Return the [X, Y] coordinate for the center point of the cell that contains the specified text.  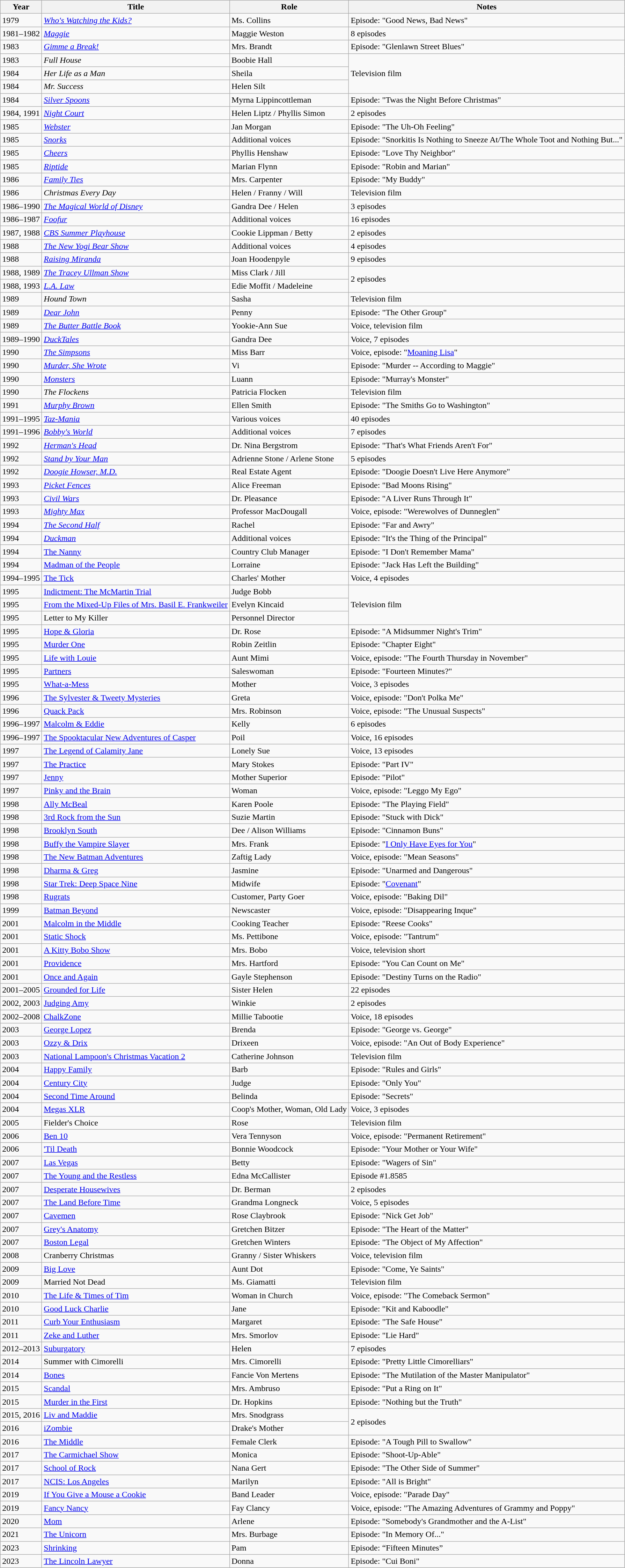
Country Club Manager [289, 551]
Alice Freeman [289, 485]
Hope & Gloria [136, 631]
Aunt Mimi [289, 658]
Voice, episode: "Baking Dil" [487, 897]
Mrs. Brandt [289, 47]
Granny / Sister Whiskers [289, 1256]
The Sylvester & Tweety Mysteries [136, 698]
Stand by Your Man [136, 459]
Second Time Around [136, 1096]
Helen Silt [289, 87]
Letter to My Killer [136, 618]
Personnel Director [289, 618]
Voice, episode: "The Comeback Sermon" [487, 1295]
Rachel [289, 525]
The Lincoln Lawyer [136, 1561]
Big Love [136, 1269]
Episode: "Rules and Girls" [487, 1070]
Voice, episode: "Werewolves of Dunneglen" [487, 512]
Gretchen Winters [289, 1242]
Margaret [289, 1322]
Herman's Head [136, 445]
Episode: "The Mutilation of the Master Manipulator" [487, 1375]
1986–1990 [21, 206]
Married Not Dead [136, 1282]
Episode: "Good News, Bad News" [487, 20]
Patricia Flocken [289, 392]
Monsters [136, 379]
Voice, episode: "Leggo My Ego" [487, 790]
Episode: "Nick Get Job" [487, 1216]
Pinky and the Brain [136, 790]
Sheila [289, 73]
1991–1996 [21, 432]
1988, 1993 [21, 286]
The Second Half [136, 525]
Episode: "The Uh-Oh Feeling" [487, 126]
Donna [289, 1561]
Cranberry Christmas [136, 1256]
Voice, episode: "Mean Seasons" [487, 857]
Aunt Dot [289, 1269]
Episode: "In Memory Of..." [487, 1534]
Episode: "Your Mother or Your Wife" [487, 1149]
The New Batman Adventures [136, 857]
Episode: "That's What Friends Aren't For" [487, 445]
Mother [289, 684]
22 episodes [487, 990]
Malcolm & Eddie [136, 724]
Shrinking [136, 1548]
Murder, She Wrote [136, 365]
Mrs. Hartford [289, 963]
1987, 1988 [21, 233]
Raising Miranda [136, 259]
9 episodes [487, 259]
Real Estate Agent [289, 472]
Fielder's Choice [136, 1123]
Murphy Brown [136, 406]
Episode: "Cui Boni" [487, 1561]
Ms. Collins [289, 20]
Happy Family [136, 1070]
Voice, episode: "Don't Polka Me" [487, 698]
Dear John [136, 312]
The Middle [136, 1442]
Episode: "The Heart of the Matter" [487, 1229]
Dr. Pleasance [289, 498]
Evelyn Kincaid [289, 605]
Dr. Nina Bergstrom [289, 445]
1989–1990 [21, 339]
What-a-Mess [136, 684]
The Practice [136, 764]
Once and Again [136, 976]
Episode: "The Smiths Go to Washington" [487, 406]
Episode: "Snorkitis Is Nothing to Sneeze At/The Whole Toot and Nothing But..." [487, 140]
Edie Moffit / Madeleine [289, 286]
Episode: "All is Bright" [487, 1481]
8 episodes [487, 34]
Maggie Weston [289, 34]
Episode: “Fifteen Minutes” [487, 1548]
Malcolm in the Middle [136, 923]
Providence [136, 963]
Episode: "George vs. George" [487, 1030]
Arlene [289, 1521]
George Lopez [136, 1030]
Mrs. Smorlov [289, 1335]
1999 [21, 910]
Marilyn [289, 1481]
Voice, 16 episodes [487, 737]
Christmas Every Day [136, 193]
Nana Gert [289, 1468]
Miss Clark / Jill [289, 273]
Rugrats [136, 897]
The Life & Times of Tim [136, 1295]
Episode: "Murder -- According to Maggie" [487, 365]
Episode: "Bad Moons Rising" [487, 485]
Winkie [289, 1003]
Millie Tabootie [289, 1017]
Batman Beyond [136, 910]
Zaftig Lady [289, 857]
Dr. Berman [289, 1189]
Episode: "Pretty Little Cimorelliars" [487, 1362]
Midwife [289, 884]
Poil [289, 737]
2005 [21, 1123]
2002–2008 [21, 1017]
Ellen Smith [289, 406]
1994–1995 [21, 578]
Episode: "Put a Ring on It" [487, 1388]
Her Life as a Man [136, 73]
Woman in Church [289, 1295]
Episode: "Part IV" [487, 764]
Ozzy & Drix [136, 1043]
Gandra Dee / Helen [289, 206]
Mrs. Bobo [289, 950]
Adrienne Stone / Arlene Stone [289, 459]
The Butter Battle Book [136, 326]
2008 [21, 1256]
Helen [289, 1348]
Band Leader [289, 1495]
The Tracey Ullman Show [136, 273]
Who's Watching the Kids? [136, 20]
Riptide [136, 166]
Newscaster [289, 910]
Episode: "I Don't Remember Mama" [487, 551]
Family Ties [136, 180]
Voice, television short [487, 950]
Foofur [136, 220]
1984, 1991 [21, 113]
Episode: "Chapter Eight" [487, 645]
Episode: "Shoot-Up-Able" [487, 1455]
Voice, 4 episodes [487, 578]
Doogie Howser, M.D. [136, 472]
The Spooktacular New Adventures of Casper [136, 737]
Judge Bobb [289, 592]
Episode: "Wagers of Sin" [487, 1162]
Episode: "Robin and Marian" [487, 166]
Belinda [289, 1096]
The Unicorn [136, 1534]
Gandra Dee [289, 339]
Silver Spoons [136, 100]
Woman [289, 790]
Mrs. Snodgrass [289, 1415]
2012–2013 [21, 1348]
Charles' Mother [289, 578]
Episode: "Nothing but the Truth" [487, 1402]
The New Yogi Bear Show [136, 246]
Professor MacDougall [289, 512]
Vi [289, 365]
Episode: "The Object of My Affection" [487, 1242]
Voice, episode: "The Amazing Adventures of Grammy and Poppy" [487, 1508]
Bonnie Woodcock [289, 1149]
Episode: "My Buddy" [487, 180]
Civil Wars [136, 498]
Betty [289, 1162]
Voice, episode: "Permanent Retirement" [487, 1136]
Episode: "Lie Hard" [487, 1335]
School of Rock [136, 1468]
Mrs. Frank [289, 844]
Madman of the People [136, 565]
The Nanny [136, 551]
Fancy Nancy [136, 1508]
Episode: "Covenant" [487, 884]
Episode: "Twas the Night Before Christmas" [487, 100]
Scandal [136, 1388]
Voice, 18 episodes [487, 1017]
Episode: "Stuck with Dick" [487, 817]
5 episodes [487, 459]
Brooklyn South [136, 831]
Robin Zeitlin [289, 645]
Mrs. Burbage [289, 1534]
Dr. Rose [289, 631]
Rose Claybrook [289, 1216]
Joan Hoodenpyle [289, 259]
Mr. Success [136, 87]
Sister Helen [289, 990]
Mrs. Ambruso [289, 1388]
Ms. Giamatti [289, 1282]
Helen Liptz / Phyllis Simon [289, 113]
Grey's Anatomy [136, 1229]
Marian Flynn [289, 166]
1991–1995 [21, 419]
Drake's Mother [289, 1428]
Episode: "The Other Side of Summer" [487, 1468]
The Legend of Calamity Jane [136, 751]
Fay Clancy [289, 1508]
Penny [289, 312]
Voice, 5 episodes [487, 1202]
2002, 2003 [21, 1003]
Century City [136, 1083]
Voice, episode: "The Fourth Thursday in November" [487, 658]
Episode: "The Safe House" [487, 1322]
Curb Your Enthusiasm [136, 1322]
Jenny [136, 777]
Megas XLR [136, 1109]
Jane [289, 1309]
The Young and the Restless [136, 1176]
Bones [136, 1375]
Dee / Alison Williams [289, 831]
16 episodes [487, 220]
1988, 1989 [21, 273]
Las Vegas [136, 1162]
Episode: "It's the Thing of the Principal" [487, 538]
The Simpsons [136, 352]
2020 [21, 1521]
Coop's Mother, Woman, Old Lady [289, 1109]
Picket Fences [136, 485]
Cheers [136, 153]
Episode: "Pilot" [487, 777]
2001–2005 [21, 990]
Episode: "A Liver Runs Through It" [487, 498]
Suburgatory [136, 1348]
Barb [289, 1070]
Saleswoman [289, 671]
NCIS: Los Angeles [136, 1481]
Duckman [136, 538]
6 episodes [487, 724]
Taz-Mania [136, 419]
Episode: "Reese Cooks" [487, 923]
Episode: "Fourteen Minutes?" [487, 671]
Voice, episode: "An Out of Body Experience" [487, 1043]
Ms. Pettibone [289, 937]
From the Mixed-Up Files of Mrs. Basil E. Frankweiler [136, 605]
Grounded for Life [136, 990]
Episode: "Love Thy Neighbor" [487, 153]
Judging Amy [136, 1003]
Episode: "I Only Have Eyes for You" [487, 844]
Jasmine [289, 870]
Mighty Max [136, 512]
2021 [21, 1534]
Voice, episode: "Moaning Lisa" [487, 352]
Episode: "Somebody's Grandmother and the A-List" [487, 1521]
Night Court [136, 113]
Sasha [289, 299]
Static Shock [136, 937]
Edna McCallister [289, 1176]
Fancie Von Mertens [289, 1375]
Summer with Cimorelli [136, 1362]
The Magical World of Disney [136, 206]
Star Trek: Deep Space Nine [136, 884]
Mrs. Cimorelli [289, 1362]
Yookie-Ann Sue [289, 326]
Gayle Stephenson [289, 976]
Webster [136, 126]
1979 [21, 20]
'Til Death [136, 1149]
Zeke and Luther [136, 1335]
Various voices [289, 419]
40 episodes [487, 419]
Karen Poole [289, 804]
Voice, 13 episodes [487, 751]
Episode: "The Other Group" [487, 312]
National Lampoon's Christmas Vacation 2 [136, 1056]
Miss Barr [289, 352]
The Carmichael Show [136, 1455]
Buffy the Vampire Slayer [136, 844]
Phyllis Henshaw [289, 153]
Maggie [136, 34]
Year [21, 7]
Vera Tennyson [289, 1136]
Indictment: The McMartin Trial [136, 592]
Boobie Hall [289, 60]
Episode: "The Playing Field" [487, 804]
Full House [136, 60]
Episode: "Glenlawn Street Blues" [487, 47]
Episode: "Jack Has Left the Building" [487, 565]
Quack Pack [136, 711]
Suzie Martin [289, 817]
Lonely Sue [289, 751]
Episode #1.8585 [487, 1176]
Episode: "Destiny Turns on the Radio" [487, 976]
3 episodes [487, 206]
Bobby's World [136, 432]
2015, 2016 [21, 1415]
Helen / Franny / Will [289, 193]
Desperate Housewives [136, 1189]
Mrs. Carpenter [289, 180]
Snorks [136, 140]
Gretchen Bitzer [289, 1229]
Voice, episode: "Disappearing Inque" [487, 910]
Role [289, 7]
Ally McBeal [136, 804]
Hound Town [136, 299]
Episode: "Kit and Kaboodle" [487, 1309]
Monica [289, 1455]
Episode: "Doogie Doesn't Live Here Anymore" [487, 472]
Partners [136, 671]
Grandma Longneck [289, 1202]
Life with Louie [136, 658]
Voice, episode: "Parade Day" [487, 1495]
The Tick [136, 578]
DuckTales [136, 339]
A Kitty Bobo Show [136, 950]
Good Luck Charlie [136, 1309]
1991 [21, 406]
Voice, 7 episodes [487, 339]
The Flockens [136, 392]
Kelly [289, 724]
Myrna Lippincottleman [289, 100]
Female Clerk [289, 1442]
Murder One [136, 645]
4 episodes [487, 246]
L.A. Law [136, 286]
Customer, Party Goer [289, 897]
Liv and Maddie [136, 1415]
Voice, episode: "The Unusual Suspects" [487, 711]
Episode: "A Tough Pill to Swallow" [487, 1442]
1986–1987 [21, 220]
Boston Legal [136, 1242]
Mrs. Robinson [289, 711]
CBS Summer Playhouse [136, 233]
Murder in the First [136, 1402]
Drixeen [289, 1043]
Voice, episode: "Tantrum" [487, 937]
Episode: "Unarmed and Dangerous" [487, 870]
Mother Superior [289, 777]
Episode: "You Can Count on Me" [487, 963]
Cookie Lippman / Betty [289, 233]
Dr. Hopkins [289, 1402]
iZombie [136, 1428]
Episode: "Cinnamon Buns" [487, 831]
Ben 10 [136, 1136]
Episode: "Come, Ye Saints" [487, 1269]
Episode: "Secrets" [487, 1096]
Jan Morgan [289, 126]
Cooking Teacher [289, 923]
Notes [487, 7]
Luann [289, 379]
Mom [136, 1521]
Judge [289, 1083]
Title [136, 7]
Mary Stokes [289, 764]
Episode: "Only You" [487, 1083]
Cavemen [136, 1216]
The Land Before Time [136, 1202]
Catherine Johnson [289, 1056]
Brenda [289, 1030]
ChalkZone [136, 1017]
3rd Rock from the Sun [136, 817]
Episode: "Far and Awry" [487, 525]
Dharma & Greg [136, 870]
Lorraine [289, 565]
1981–1982 [21, 34]
If You Give a Mouse a Cookie [136, 1495]
Gimme a Break! [136, 47]
Episode: "A Midsummer Night's Trim" [487, 631]
Episode: "Murray's Monster" [487, 379]
Pam [289, 1548]
Greta [289, 698]
Rose [289, 1123]
